Capture the cell that displays the provided text and extract its (x, y) central coordinate. 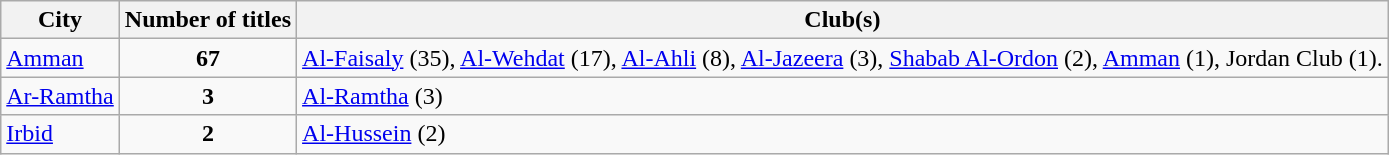
67 (208, 58)
Irbid (60, 134)
3 (208, 96)
Ar-Ramtha (60, 96)
2 (208, 134)
Al-Hussein (2) (843, 134)
Number of titles (208, 20)
Al-Faisaly (35), Al-Wehdat (17), Al-Ahli (8), Al-Jazeera (3), Shabab Al-Ordon (2), Amman (1), Jordan Club (1). (843, 58)
Club(s) (843, 20)
Al-Ramtha (3) (843, 96)
City (60, 20)
Amman (60, 58)
